Search for the cell housing the specified text and yield its [x, y] center coordinate. 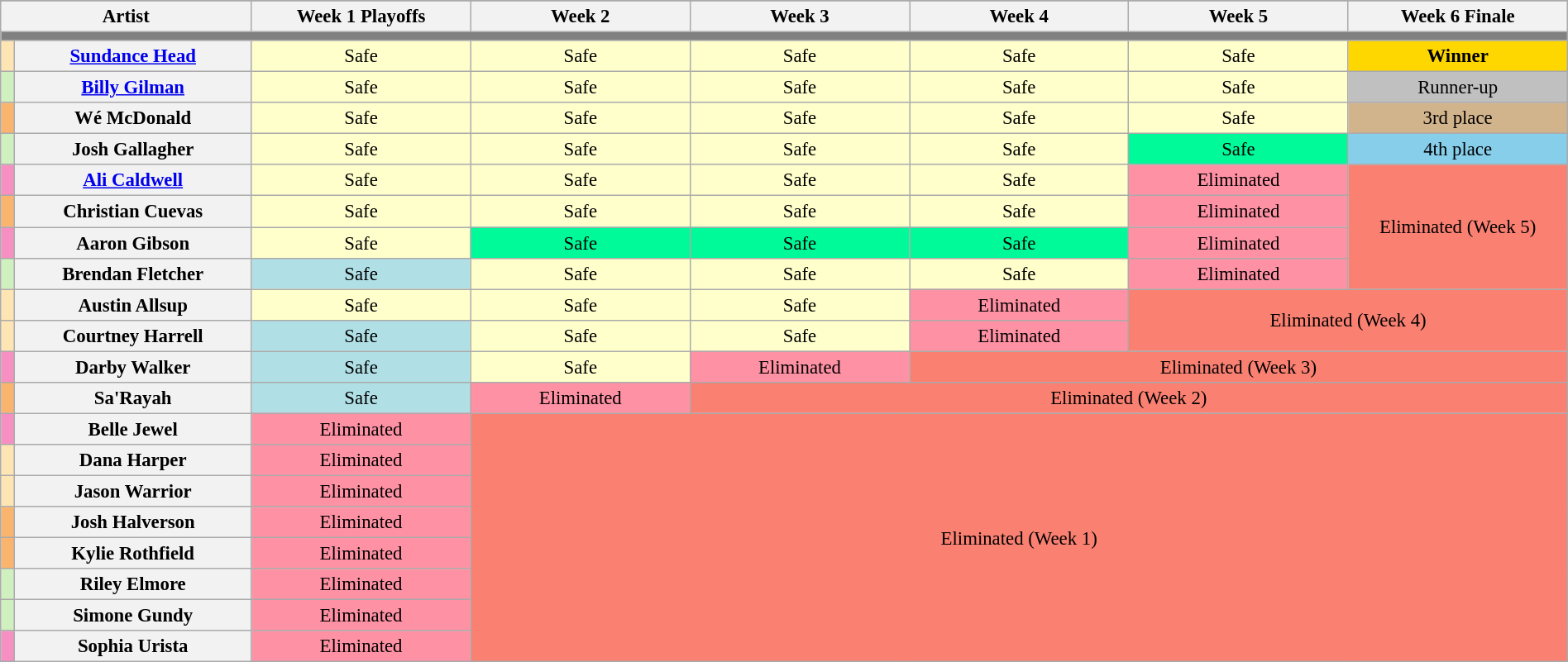
Brendan Fletcher [132, 274]
Artist [126, 17]
Eliminated (Week 3) [1239, 367]
Eliminated (Week 5) [1457, 227]
Jason Warrior [132, 491]
Riley Elmore [132, 584]
Week 3 [799, 17]
Ali Caldwell [132, 181]
Kylie Rothfield [132, 554]
Josh Halverson [132, 522]
Sa'Rayah [132, 398]
4th place [1457, 150]
Darby Walker [132, 367]
Sophia Urista [132, 646]
Runner-up [1457, 88]
Week 2 [581, 17]
Wé McDonald [132, 118]
Austin Allsup [132, 305]
Billy Gilman [132, 88]
3rd place [1457, 118]
Eliminated (Week 2) [1128, 398]
Courtney Harrell [132, 336]
Christian Cuevas [132, 212]
Josh Gallagher [132, 150]
Belle Jewel [132, 429]
Week 4 [1019, 17]
Sundance Head [132, 56]
Eliminated (Week 4) [1348, 321]
Week 6 Finale [1457, 17]
Winner [1457, 56]
Aaron Gibson [132, 243]
Dana Harper [132, 460]
Eliminated (Week 1) [1019, 537]
Week 1 Playoffs [361, 17]
Simone Gundy [132, 616]
Week 5 [1239, 17]
